Identify which cell holds the provided text, then report its [x, y] central coordinate. 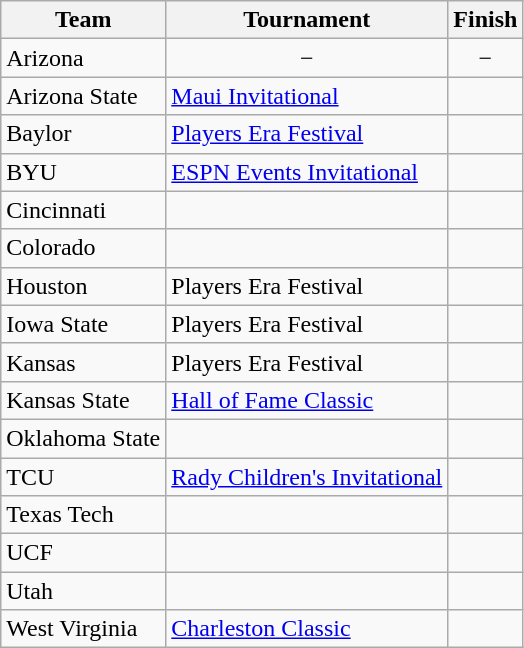
Rady Children's Invitational [307, 477]
Kansas [84, 362]
TCU [84, 477]
Team [84, 20]
Tournament [307, 20]
Texas Tech [84, 515]
Arizona [84, 58]
Oklahoma State [84, 438]
Finish [486, 20]
Colorado [84, 248]
West Virginia [84, 629]
Hall of Fame Classic [307, 400]
ESPN Events Invitational [307, 172]
Arizona State [84, 96]
Iowa State [84, 324]
BYU [84, 172]
Charleston Classic [307, 629]
UCF [84, 553]
Utah [84, 591]
Houston [84, 286]
Maui Invitational [307, 96]
Cincinnati [84, 210]
Baylor [84, 134]
Kansas State [84, 400]
